From the cell containing the given text, extract its center point as [X, Y] coordinate. 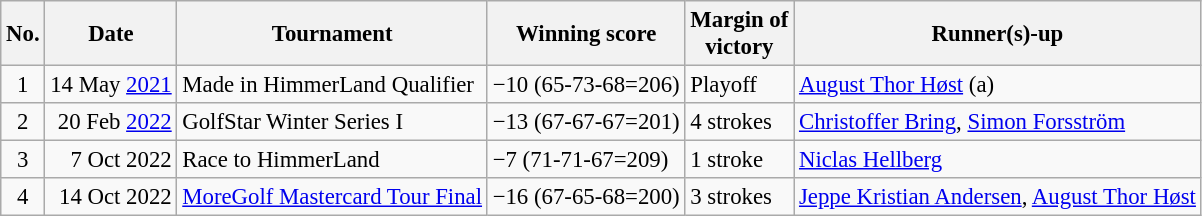
Margin ofvictory [740, 34]
−7 (71-71-67=209) [586, 160]
August Thor Høst (a) [998, 85]
Runner(s)-up [998, 34]
Winning score [586, 34]
Niclas Hellberg [998, 160]
Christoffer Bring, Simon Forsström [998, 122]
Date [111, 34]
Race to HimmerLand [332, 160]
3 strokes [740, 197]
14 Oct 2022 [111, 197]
20 Feb 2022 [111, 122]
Made in HimmerLand Qualifier [332, 85]
−10 (65-73-68=206) [586, 85]
Tournament [332, 34]
No. [23, 34]
GolfStar Winter Series I [332, 122]
4 [23, 197]
Playoff [740, 85]
Jeppe Kristian Andersen, August Thor Høst [998, 197]
MoreGolf Mastercard Tour Final [332, 197]
14 May 2021 [111, 85]
2 [23, 122]
1 [23, 85]
7 Oct 2022 [111, 160]
−13 (67-67-67=201) [586, 122]
3 [23, 160]
4 strokes [740, 122]
−16 (67-65-68=200) [586, 197]
1 stroke [740, 160]
